From the cell containing the given text, extract its center point as [X, Y] coordinate. 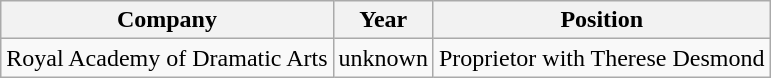
Year [383, 20]
Position [602, 20]
Proprietor with Therese Desmond [602, 58]
Royal Academy of Dramatic Arts [167, 58]
Company [167, 20]
unknown [383, 58]
